Search for the cell housing the specified text and yield its [x, y] center coordinate. 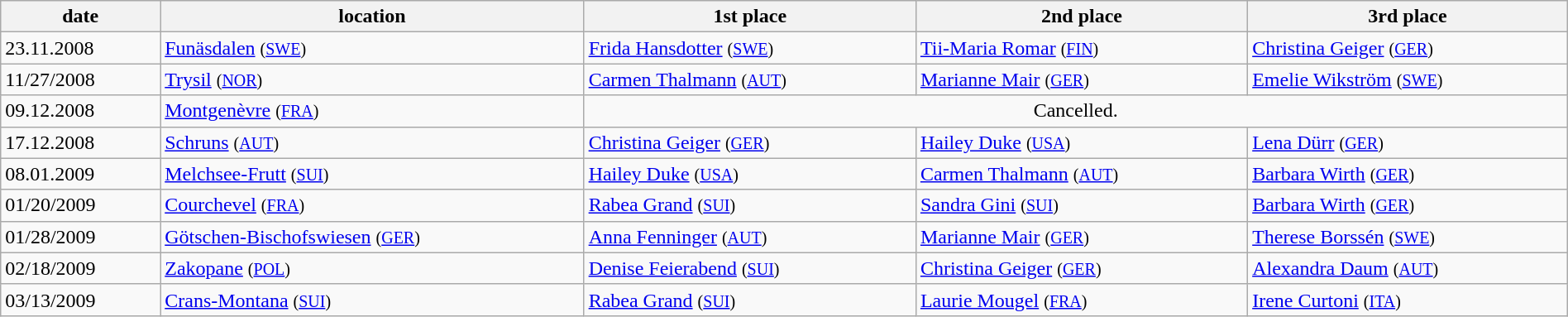
Therese Borssén (SWE) [1408, 237]
11/27/2008 [81, 79]
Lena Dürr (GER) [1408, 142]
date [81, 17]
Zakopane (POL) [372, 268]
08.01.2009 [81, 174]
Götschen-Bischofswiesen (GER) [372, 237]
3rd place [1408, 17]
17.12.2008 [81, 142]
Trysil (NOR) [372, 79]
01/28/2009 [81, 237]
Funäsdalen (SWE) [372, 48]
Melchsee-Frutt (SUI) [372, 174]
Courchevel (FRA) [372, 205]
Laurie Mougel (FRA) [1082, 300]
Cancelled. [1075, 111]
Frida Hansdotter (SWE) [749, 48]
1st place [749, 17]
location [372, 17]
Alexandra Daum (AUT) [1408, 268]
2nd place [1082, 17]
02/18/2009 [81, 268]
01/20/2009 [81, 205]
Schruns (AUT) [372, 142]
Crans-Montana (SUI) [372, 300]
Tii-Maria Romar (FIN) [1082, 48]
09.12.2008 [81, 111]
Denise Feierabend (SUI) [749, 268]
Irene Curtoni (ITA) [1408, 300]
Sandra Gini (SUI) [1082, 205]
Anna Fenninger (AUT) [749, 237]
23.11.2008 [81, 48]
Montgenèvre (FRA) [372, 111]
Emelie Wikström (SWE) [1408, 79]
03/13/2009 [81, 300]
